Pinpoint the cell where the given text exists, returning its [X, Y] midpoint coordinate. 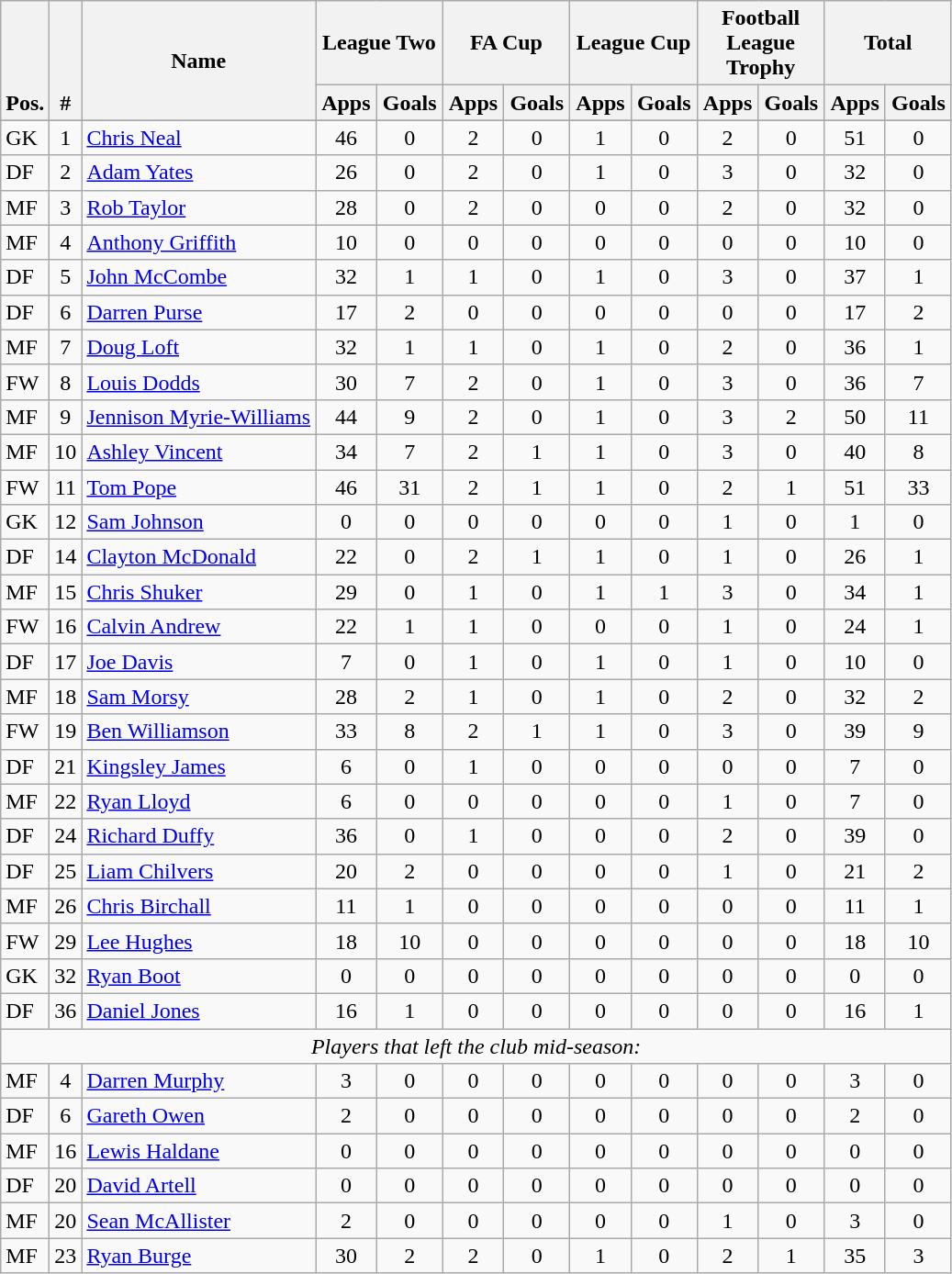
23 [66, 1256]
Football League Trophy [760, 43]
25 [66, 871]
35 [856, 1256]
League Cup [633, 43]
Liam Chilvers [198, 871]
League Two [380, 43]
Players that left the club mid-season: [476, 1045]
Clayton McDonald [198, 557]
40 [856, 452]
Sean McAllister [198, 1221]
# [66, 61]
Lee Hughes [198, 941]
Ryan Lloyd [198, 801]
31 [409, 487]
Doug Loft [198, 347]
19 [66, 732]
Ben Williamson [198, 732]
14 [66, 557]
Louis Dodds [198, 382]
Calvin Andrew [198, 627]
Ashley Vincent [198, 452]
5 [66, 277]
Lewis Haldane [198, 1151]
Chris Neal [198, 138]
Ryan Burge [198, 1256]
Pos. [26, 61]
Total [889, 43]
David Artell [198, 1186]
Adam Yates [198, 173]
37 [856, 277]
Ryan Boot [198, 976]
12 [66, 522]
Sam Johnson [198, 522]
John McCombe [198, 277]
Darren Murphy [198, 1081]
Jennison Myrie-Williams [198, 417]
Richard Duffy [198, 836]
Anthony Griffith [198, 242]
FA Cup [507, 43]
Gareth Owen [198, 1116]
Sam Morsy [198, 697]
Chris Birchall [198, 906]
44 [347, 417]
Kingsley James [198, 766]
Joe Davis [198, 662]
Chris Shuker [198, 592]
15 [66, 592]
50 [856, 417]
Name [198, 61]
Daniel Jones [198, 1011]
Rob Taylor [198, 207]
Darren Purse [198, 312]
Tom Pope [198, 487]
